Pinpoint the cell where the given text exists, returning its (x, y) midpoint coordinate. 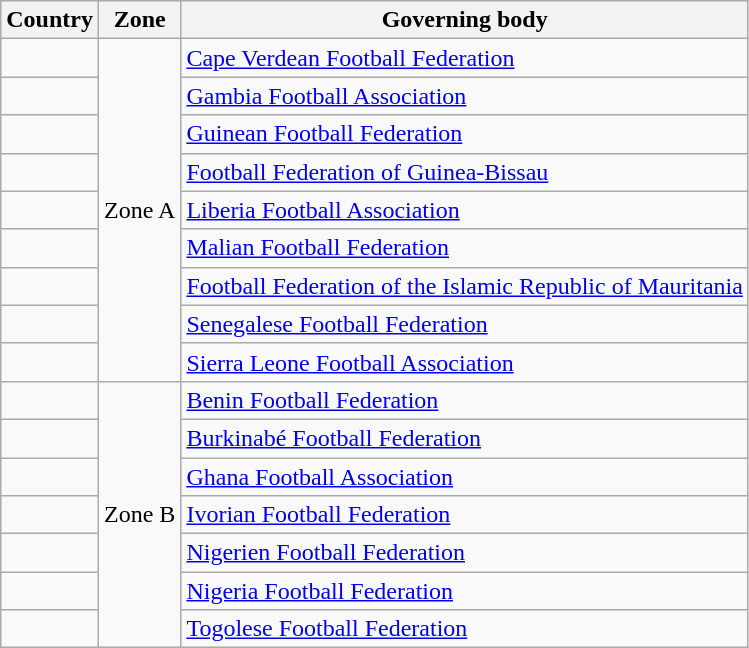
Ghana Football Association (465, 477)
Football Federation of Guinea-Bissau (465, 172)
Gambia Football Association (465, 96)
Football Federation of the Islamic Republic of Mauritania (465, 286)
Country (50, 20)
Nigeria Football Federation (465, 591)
Zone (139, 20)
Benin Football Federation (465, 400)
Ivorian Football Federation (465, 515)
Sierra Leone Football Association (465, 362)
Burkinabé Football Federation (465, 438)
Zone A (139, 210)
Guinean Football Federation (465, 134)
Malian Football Federation (465, 248)
Liberia Football Association (465, 210)
Cape Verdean Football Federation (465, 58)
Nigerien Football Federation (465, 553)
Senegalese Football Federation (465, 324)
Governing body (465, 20)
Zone B (139, 514)
Togolese Football Federation (465, 629)
